Determine the (X, Y) coordinate at the center of the cell enclosing the given text.  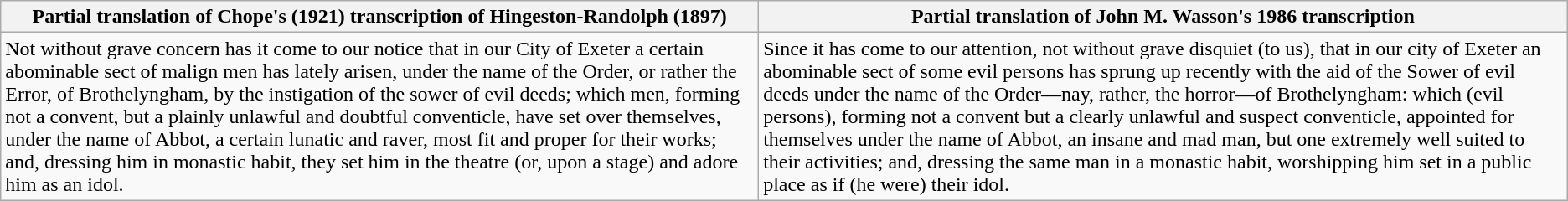
Partial translation of Chope's (1921) transcription of Hingeston-Randolph (1897) (380, 17)
Partial translation of John M. Wasson's 1986 transcription (1163, 17)
